From the cell containing the given text, extract its center point as [x, y] coordinate. 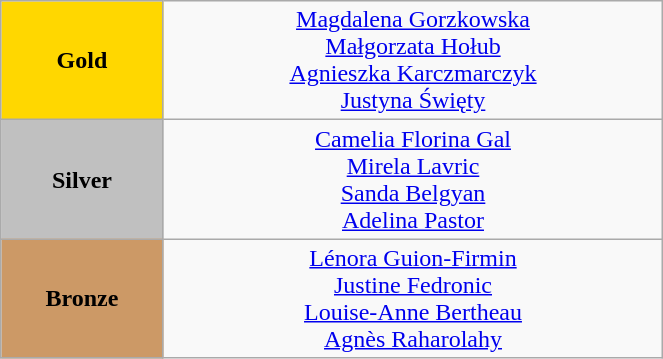
Silver [82, 180]
Bronze [82, 298]
Camelia Florina GalMirela LavricSanda BelgyanAdelina Pastor [413, 180]
Lénora Guion-FirminJustine FedronicLouise-Anne BertheauAgnès Raharolahy [413, 298]
Gold [82, 60]
Magdalena GorzkowskaMałgorzata HołubAgnieszka KarczmarczykJustyna Święty [413, 60]
